Extract the [X, Y] coordinate from the center of the cell holding the provided text.  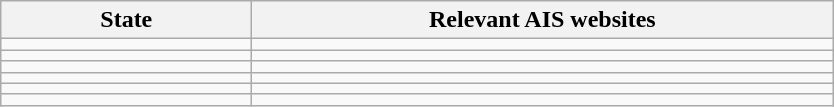
State [126, 20]
Relevant AIS websites [542, 20]
